Provide the [X, Y] coordinate of the cell's center where the given text is located.  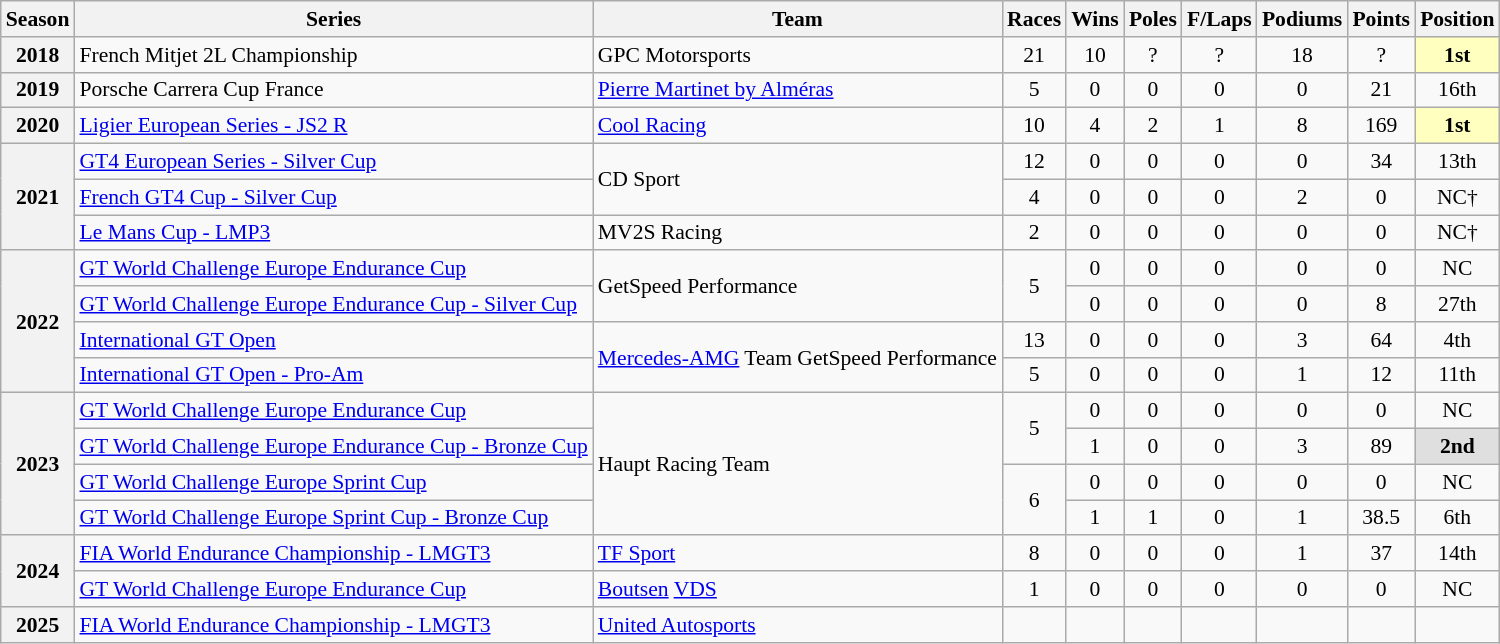
2024 [38, 572]
GT World Challenge Europe Sprint Cup - Bronze Cup [333, 518]
13th [1457, 162]
Haupt Racing Team [798, 464]
Mercedes-AMG Team GetSpeed Performance [798, 358]
Porsche Carrera Cup France [333, 90]
Boutsen VDS [798, 589]
French Mitjet 2L Championship [333, 55]
2021 [38, 198]
TF Sport [798, 554]
6 [1034, 500]
Podiums [1302, 19]
Cool Racing [798, 126]
2022 [38, 322]
GT World Challenge Europe Endurance Cup - Bronze Cup [333, 447]
GT World Challenge Europe Endurance Cup - Silver Cup [333, 304]
GetSpeed Performance [798, 286]
2025 [38, 625]
11th [1457, 375]
89 [1381, 447]
Races [1034, 19]
Position [1457, 19]
French GT4 Cup - Silver Cup [333, 197]
38.5 [1381, 518]
6th [1457, 518]
Points [1381, 19]
GT4 European Series - Silver Cup [333, 162]
2nd [1457, 447]
2019 [38, 90]
37 [1381, 554]
169 [1381, 126]
16th [1457, 90]
CD Sport [798, 180]
27th [1457, 304]
Series [333, 19]
4th [1457, 340]
Poles [1153, 19]
2018 [38, 55]
64 [1381, 340]
Pierre Martinet by Alméras [798, 90]
2023 [38, 464]
F/Laps [1220, 19]
Le Mans Cup - LMP3 [333, 233]
MV2S Racing [798, 233]
International GT Open - Pro-Am [333, 375]
Team [798, 19]
13 [1034, 340]
2020 [38, 126]
United Autosports [798, 625]
GPC Motorsports [798, 55]
Season [38, 19]
34 [1381, 162]
International GT Open [333, 340]
14th [1457, 554]
Wins [1095, 19]
GT World Challenge Europe Sprint Cup [333, 482]
18 [1302, 55]
Ligier European Series - JS2 R [333, 126]
